Identify which cell holds the provided text, then report its (x, y) central coordinate. 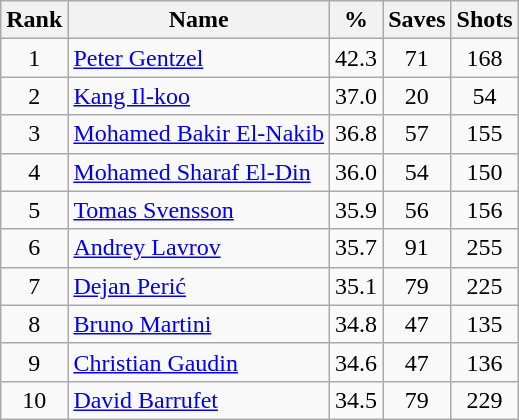
20 (417, 96)
Tomas Svensson (199, 210)
Mohamed Sharaf El-Din (199, 172)
36.8 (356, 134)
35.9 (356, 210)
36.0 (356, 172)
57 (417, 134)
35.1 (356, 286)
34.8 (356, 324)
% (356, 20)
71 (417, 58)
135 (484, 324)
Saves (417, 20)
136 (484, 362)
168 (484, 58)
1 (34, 58)
David Barrufet (199, 400)
91 (417, 248)
42.3 (356, 58)
35.7 (356, 248)
Dejan Perić (199, 286)
34.6 (356, 362)
Peter Gentzel (199, 58)
2 (34, 96)
Rank (34, 20)
37.0 (356, 96)
156 (484, 210)
150 (484, 172)
Name (199, 20)
7 (34, 286)
Shots (484, 20)
6 (34, 248)
5 (34, 210)
10 (34, 400)
255 (484, 248)
225 (484, 286)
Kang Il-koo (199, 96)
56 (417, 210)
Mohamed Bakir El-Nakib (199, 134)
Bruno Martini (199, 324)
Andrey Lavrov (199, 248)
34.5 (356, 400)
4 (34, 172)
3 (34, 134)
155 (484, 134)
9 (34, 362)
229 (484, 400)
Christian Gaudin (199, 362)
8 (34, 324)
